From the cell containing the given text, extract its center point as (x, y) coordinate. 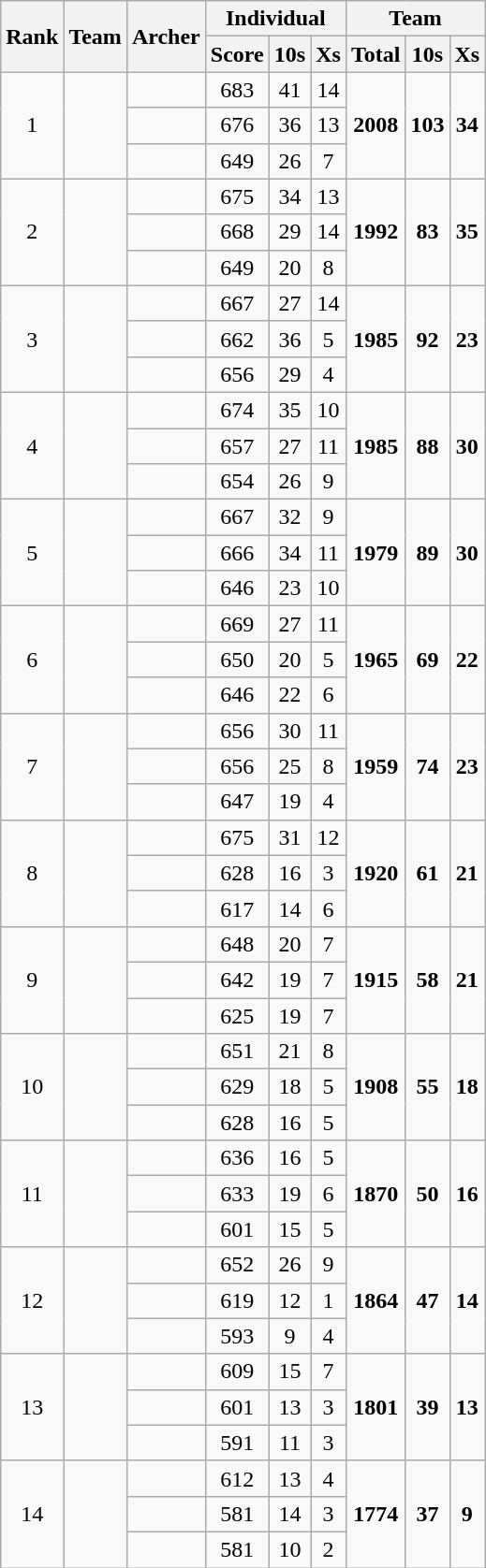
Rank (32, 36)
625 (237, 1015)
657 (237, 446)
1864 (376, 1300)
676 (237, 125)
591 (237, 1443)
1774 (376, 1514)
1915 (376, 980)
39 (427, 1407)
47 (427, 1300)
103 (427, 125)
25 (289, 766)
50 (427, 1194)
617 (237, 908)
650 (237, 660)
32 (289, 517)
633 (237, 1194)
37 (427, 1514)
1920 (376, 873)
1959 (376, 766)
1992 (376, 232)
662 (237, 339)
1870 (376, 1194)
666 (237, 553)
Individual (275, 19)
1908 (376, 1087)
647 (237, 802)
636 (237, 1158)
31 (289, 837)
1965 (376, 660)
55 (427, 1087)
41 (289, 90)
69 (427, 660)
92 (427, 339)
Score (237, 54)
648 (237, 944)
Total (376, 54)
619 (237, 1300)
668 (237, 232)
Archer (166, 36)
642 (237, 980)
1801 (376, 1407)
61 (427, 873)
593 (237, 1336)
89 (427, 553)
609 (237, 1372)
674 (237, 410)
74 (427, 766)
1979 (376, 553)
654 (237, 482)
651 (237, 1052)
612 (237, 1478)
683 (237, 90)
652 (237, 1265)
629 (237, 1087)
58 (427, 980)
669 (237, 624)
88 (427, 445)
2008 (376, 125)
83 (427, 232)
